Return the [X, Y] coordinate for the center point of the cell that contains the specified text.  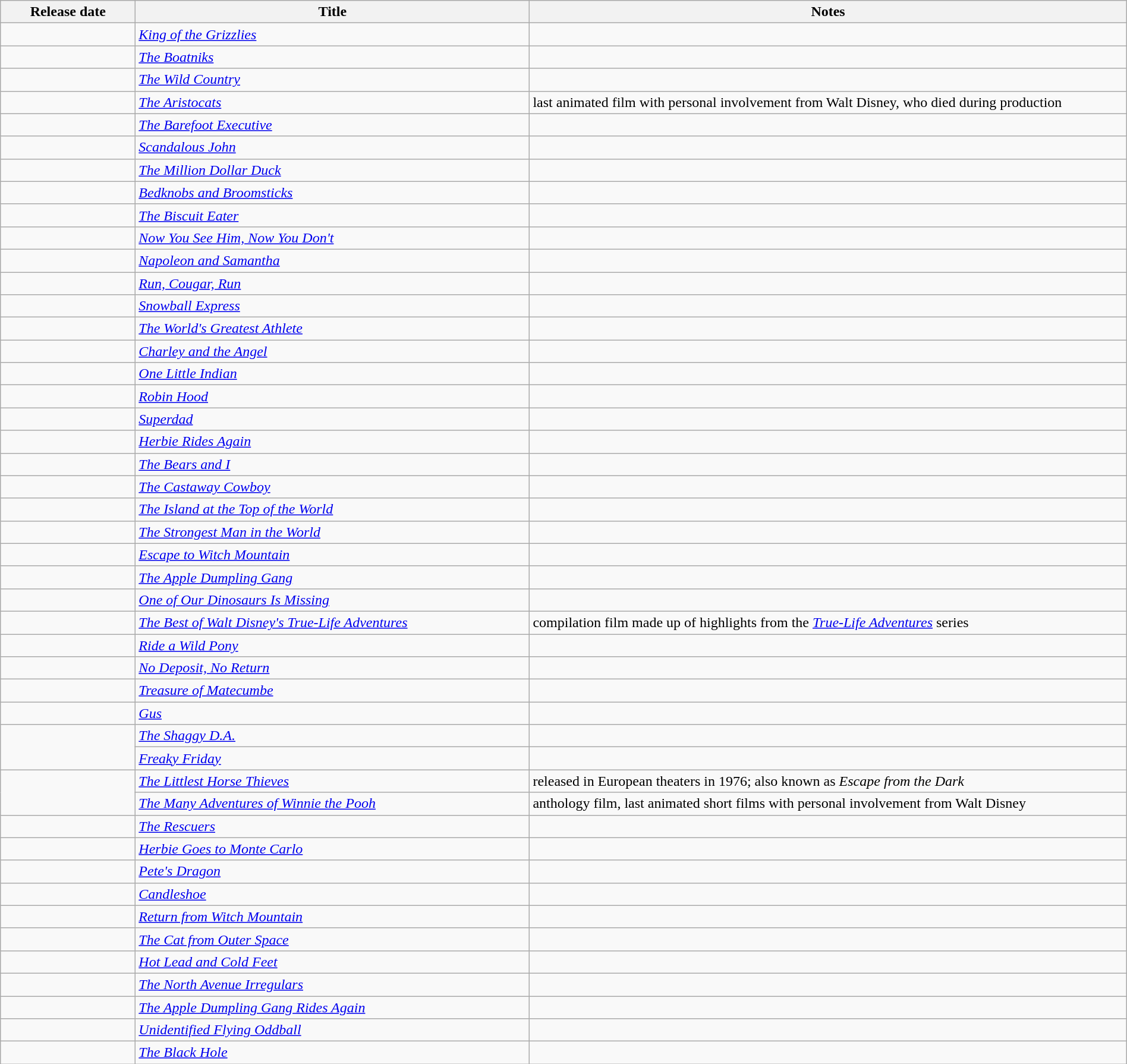
The Boatniks [333, 57]
Title [333, 12]
The Bears and I [333, 464]
The Rescuers [333, 826]
Return from Witch Mountain [333, 917]
The Aristocats [333, 102]
The Million Dollar Duck [333, 170]
last animated film with personal involvement from Walt Disney, who died during production [828, 102]
The Apple Dumpling Gang Rides Again [333, 1008]
The Barefoot Executive [333, 125]
Pete's Dragon [333, 871]
released in European theaters in 1976; also known as Escape from the Dark [828, 781]
The Black Hole [333, 1053]
No Deposit, No Return [333, 668]
anthology film, last animated short films with personal involvement from Walt Disney [828, 804]
Herbie Goes to Monte Carlo [333, 849]
The Littlest Horse Thieves [333, 781]
Robin Hood [333, 396]
The Biscuit Eater [333, 215]
King of the Grizzlies [333, 34]
Napoleon and Samantha [333, 260]
Charley and the Angel [333, 351]
Freaky Friday [333, 758]
The World's Greatest Athlete [333, 329]
Scandalous John [333, 147]
Gus [333, 713]
The Castaway Cowboy [333, 487]
The Island at the Top of the World [333, 509]
The North Avenue Irregulars [333, 984]
Superdad [333, 419]
Treasure of Matecumbe [333, 691]
Bedknobs and Broomsticks [333, 193]
Now You See Him, Now You Don't [333, 238]
Run, Cougar, Run [333, 284]
The Best of Walt Disney's True-Life Adventures [333, 622]
One of Our Dinosaurs Is Missing [333, 600]
Ride a Wild Pony [333, 645]
The Cat from Outer Space [333, 939]
Release date [68, 12]
The Strongest Man in the World [333, 532]
The Shaggy D.A. [333, 736]
The Wild Country [333, 80]
Escape to Witch Mountain [333, 555]
Candleshoe [333, 894]
Hot Lead and Cold Feet [333, 962]
Herbie Rides Again [333, 442]
The Many Adventures of Winnie the Pooh [333, 804]
Unidentified Flying Oddball [333, 1030]
Notes [828, 12]
The Apple Dumpling Gang [333, 577]
compilation film made up of highlights from the True-Life Adventures series [828, 622]
Snowball Express [333, 306]
One Little Indian [333, 374]
